Return (x, y) of the center of cell containing provided text 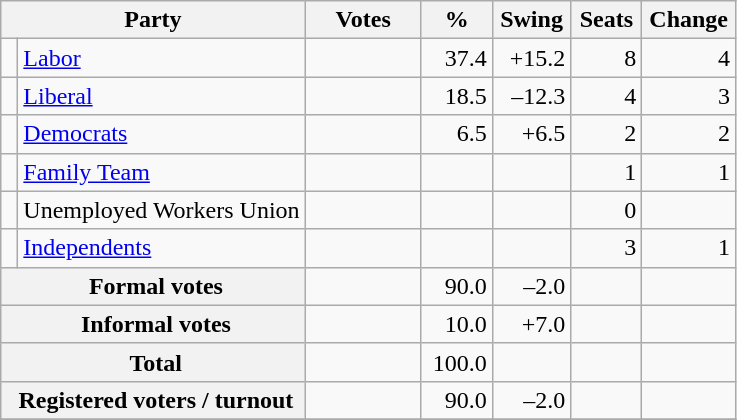
Liberal (162, 96)
10.0 (456, 324)
Total (153, 362)
+7.0 (532, 324)
Democrats (162, 134)
Formal votes (153, 286)
6.5 (456, 134)
% (456, 20)
Change (689, 20)
Registered voters / turnout (153, 400)
Party (153, 20)
Unemployed Workers Union (162, 210)
Labor (162, 58)
–12.3 (532, 96)
Family Team (162, 172)
Independents (162, 248)
37.4 (456, 58)
Votes (363, 20)
Seats (606, 20)
+15.2 (532, 58)
8 (606, 58)
0 (606, 210)
100.0 (456, 362)
+6.5 (532, 134)
Informal votes (153, 324)
Swing (532, 20)
18.5 (456, 96)
